Determine the [X, Y] coordinate at the center of the cell enclosing the given text.  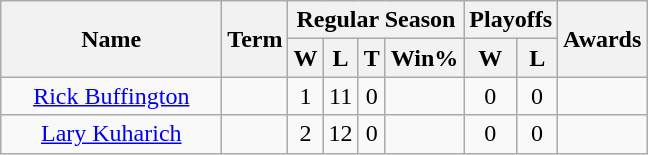
T [372, 58]
12 [340, 134]
Rick Buffington [112, 96]
11 [340, 96]
Awards [602, 39]
Lary Kuharich [112, 134]
2 [306, 134]
Playoffs [511, 20]
1 [306, 96]
Term [255, 39]
Regular Season [376, 20]
Win% [424, 58]
Name [112, 39]
